Return [X, Y] of the center of cell containing provided text 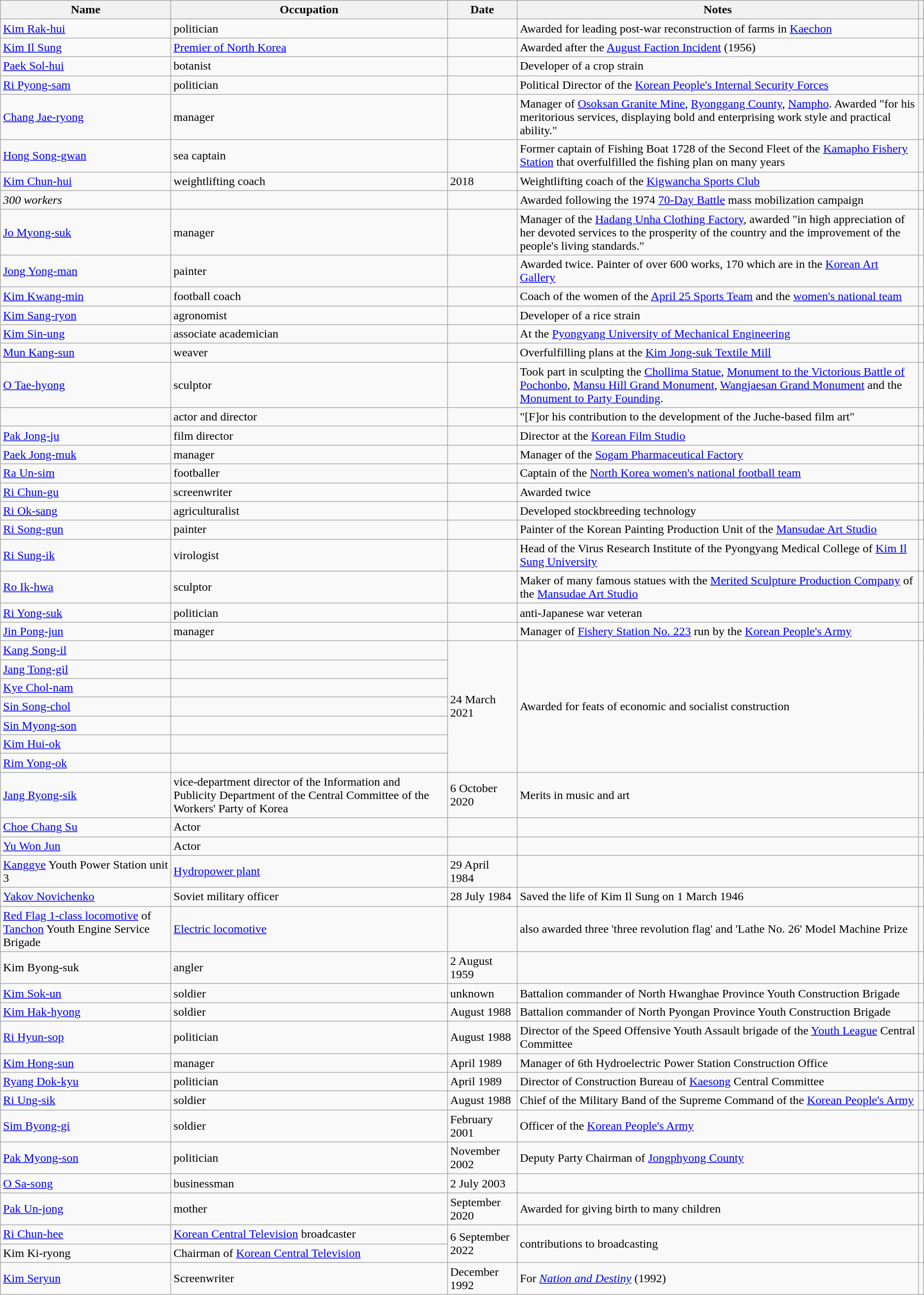
angler [309, 967]
Paek Jong-muk [86, 455]
Kim Sang-ryon [86, 315]
Ri Ok-sang [86, 511]
agriculturalist [309, 511]
6 September 2022 [482, 1244]
Officer of the Korean People's Army [718, 1126]
Awarded following the 1974 70-Day Battle mass mobilization campaign [718, 200]
Ro Ik-hwa [86, 587]
Pak Jong-ju [86, 436]
football coach [309, 296]
Korean Central Television broadcaster [309, 1234]
Yakov Novichenko [86, 897]
film director [309, 436]
Ri Yong-suk [86, 612]
Kim Hak-hyong [86, 1012]
6 October 2020 [482, 795]
February 2001 [482, 1126]
Kim Hong-sun [86, 1063]
screenwriter [309, 492]
28 July 1984 [482, 897]
24 March 2021 [482, 706]
Kim Il Sung [86, 47]
Kye Chol-nam [86, 688]
Jo Myong-suk [86, 232]
Deputy Party Chairman of Jongphyong County [718, 1158]
Chang Jae-ryong [86, 117]
O Sa-song [86, 1183]
At the Pyongyang University of Mechanical Engineering [718, 334]
Kim Kwang-min [86, 296]
Chief of the Military Band of the Supreme Command of the Korean People's Army [718, 1101]
November 2002 [482, 1158]
actor and director [309, 417]
Jang Ryong-sik [86, 795]
Sin Myong-son [86, 725]
Sin Song-chol [86, 707]
Notes [718, 10]
Developer of a crop strain [718, 66]
Mun Kang-sun [86, 353]
Kim Chun-hui [86, 181]
Ri Song-gun [86, 530]
unknown [482, 993]
O Tae-hyong [86, 385]
Weightlifting coach of the Kigwancha Sports Club [718, 181]
Ryang Dok-kyu [86, 1082]
Premier of North Korea [309, 47]
Former captain of Fishing Boat 1728 of the Second Fleet of the Kamapho Fishery Station that overfulfilled the fishing plan on many years [718, 156]
agronomist [309, 315]
300 workers [86, 200]
Developed stockbreeding technology [718, 511]
Ri Sung-ik [86, 555]
Paek Sol-hui [86, 66]
Awarded for giving birth to many children [718, 1209]
Kim Hui-ok [86, 744]
2 July 2003 [482, 1183]
Coach of the women of the April 25 Sports Team and the women's national team [718, 296]
For Nation and Destiny (1992) [718, 1278]
Occupation [309, 10]
Kim Sin-ung [86, 334]
Screenwriter [309, 1278]
also awarded three 'three revolution flag' and 'Lathe No. 26' Model Machine Prize [718, 929]
Jong Yong-man [86, 270]
Name [86, 10]
Jin Pong-jun [86, 631]
Ri Hyun-sop [86, 1037]
sea captain [309, 156]
Maker of many famous statues with the Merited Sculpture Production Company of the Mansudae Art Studio [718, 587]
Ra Un-sim [86, 473]
virologist [309, 555]
Awarded for feats of economic and socialist construction [718, 706]
Yu Won Jun [86, 846]
Electric locomotive [309, 929]
2 August 1959 [482, 967]
Ri Chun-hee [86, 1234]
Awarded twice. Painter of over 600 works, 170 which are in the Korean Art Gallery [718, 270]
Manager of 6th Hydroelectric Power Station Construction Office [718, 1063]
Awarded twice [718, 492]
Pak Un-jong [86, 1209]
Merits in music and art [718, 795]
Ri Pyong-sam [86, 85]
Choe Chang Su [86, 827]
Political Director of the Korean People's Internal Security Forces [718, 85]
Ri Ung-sik [86, 1101]
vice-department director of the Information and Publicity Department of the Central Committee of the Workers' Party of Korea [309, 795]
Jang Tong-gil [86, 669]
Rim Yong-ok [86, 763]
Date [482, 10]
Soviet military officer [309, 897]
Director of Construction Bureau of Kaesong Central Committee [718, 1082]
Kang Song-il [86, 650]
Ri Chun-gu [86, 492]
footballer [309, 473]
Painter of the Korean Painting Production Unit of the Mansudae Art Studio [718, 530]
weightlifting coach [309, 181]
Kim Rak-hui [86, 29]
Head of the Virus Research Institute of the Pyongyang Medical College of Kim Il Sung University [718, 555]
29 April 1984 [482, 872]
Pak Myong-son [86, 1158]
Director of the Speed Offensive Youth Assault brigade of the Youth League Central Committee [718, 1037]
2018 [482, 181]
Battalion commander of North Hwanghae Province Youth Construction Brigade [718, 993]
businessman [309, 1183]
Developer of a rice strain [718, 315]
Manager of the Sogam Pharmaceutical Factory [718, 455]
Kim Byong-suk [86, 967]
associate academician [309, 334]
Manager of Fishery Station No. 223 run by the Korean People's Army [718, 631]
mother [309, 1209]
Awarded for leading post-war reconstruction of farms in Kaechon [718, 29]
botanist [309, 66]
Red Flag 1-class locomotive of Tanchon Youth Engine Service Brigade [86, 929]
Director at the Korean Film Studio [718, 436]
Sim Byong-gi [86, 1126]
anti-Japanese war veteran [718, 612]
Kim Sok-un [86, 993]
Battalion commander of North Pyongan Province Youth Construction Brigade [718, 1012]
Chairman of Korean Central Television [309, 1253]
Kim Ki-ryong [86, 1253]
contributions to broadcasting [718, 1244]
"[F]or his contribution to the development of the Juche-based film art" [718, 417]
Awarded after the August Faction Incident (1956) [718, 47]
Overfulfilling plans at the Kim Jong-suk Textile Mill [718, 353]
December 1992 [482, 1278]
weaver [309, 353]
Captain of the North Korea women's national football team [718, 473]
Saved the life of Kim Il Sung on 1 March 1946 [718, 897]
Hydropower plant [309, 872]
Kim Seryun [86, 1278]
September 2020 [482, 1209]
Kanggye Youth Power Station unit 3 [86, 872]
Hong Song-gwan [86, 156]
